Determine the [X, Y] coordinate at the center of the cell enclosing the given text.  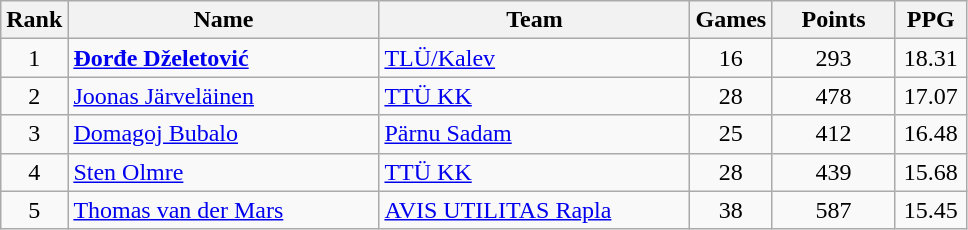
18.31 [930, 58]
412 [834, 134]
Rank [34, 20]
TLÜ/Kalev [534, 58]
3 [34, 134]
25 [731, 134]
Team [534, 20]
PPG [930, 20]
2 [34, 96]
Domagoj Bubalo [224, 134]
Thomas van der Mars [224, 210]
293 [834, 58]
Games [731, 20]
Joonas Järveläinen [224, 96]
Name [224, 20]
Đorđe Dželetović [224, 58]
587 [834, 210]
Points [834, 20]
16 [731, 58]
15.45 [930, 210]
38 [731, 210]
478 [834, 96]
4 [34, 172]
16.48 [930, 134]
15.68 [930, 172]
1 [34, 58]
439 [834, 172]
17.07 [930, 96]
5 [34, 210]
AVIS UTILITAS Rapla [534, 210]
Sten Olmre [224, 172]
Pärnu Sadam [534, 134]
